Find where the given text appears and provide that cell's center as (x, y) coordinate. 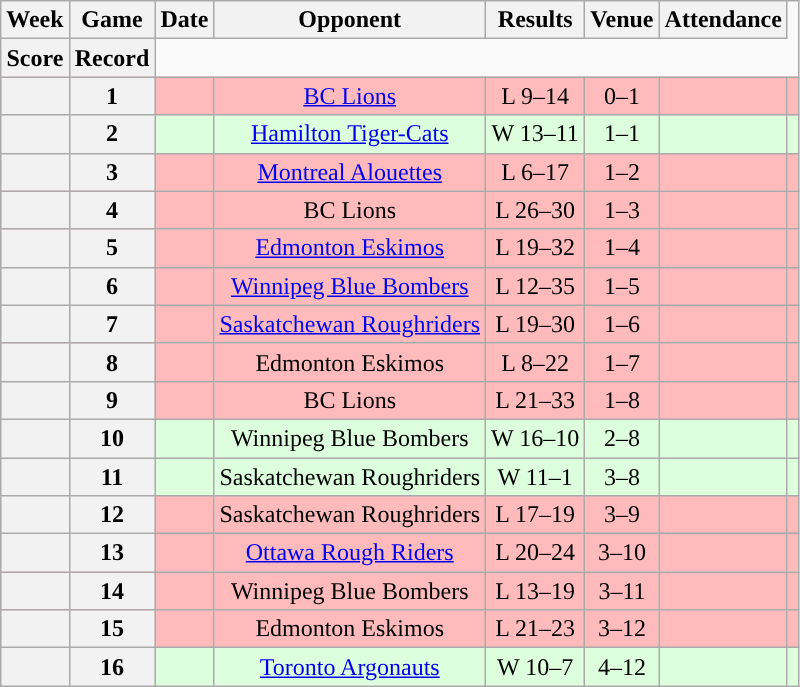
1–1 (622, 134)
L 20–24 (536, 553)
3–12 (622, 629)
1–3 (622, 210)
12 (112, 515)
L 21–23 (536, 629)
7 (112, 324)
2 (112, 134)
2–8 (622, 438)
L 12–35 (536, 286)
Montreal Alouettes (350, 172)
Venue (622, 20)
W 11–1 (536, 477)
Attendance (723, 20)
3–9 (622, 515)
14 (112, 591)
11 (112, 477)
3–11 (622, 591)
13 (112, 553)
1 (112, 96)
3–8 (622, 477)
6 (112, 286)
L 26–30 (536, 210)
15 (112, 629)
L 19–30 (536, 324)
1–2 (622, 172)
Game (112, 20)
1–5 (622, 286)
Date (184, 20)
0–1 (622, 96)
L 17–19 (536, 515)
9 (112, 400)
L 9–14 (536, 96)
Results (536, 20)
Hamilton Tiger-Cats (350, 134)
1–7 (622, 362)
1–4 (622, 248)
Ottawa Rough Riders (350, 553)
L 8–22 (536, 362)
5 (112, 248)
Record (112, 58)
1–8 (622, 400)
L 6–17 (536, 172)
10 (112, 438)
W 13–11 (536, 134)
L 19–32 (536, 248)
4 (112, 210)
3–10 (622, 553)
Opponent (350, 20)
Toronto Argonauts (350, 667)
1–6 (622, 324)
Score (35, 58)
4–12 (622, 667)
Week (35, 20)
16 (112, 667)
L 13–19 (536, 591)
L 21–33 (536, 400)
3 (112, 172)
W 16–10 (536, 438)
8 (112, 362)
W 10–7 (536, 667)
